Locate the cell with the specified text and output its (x, y) center coordinate. 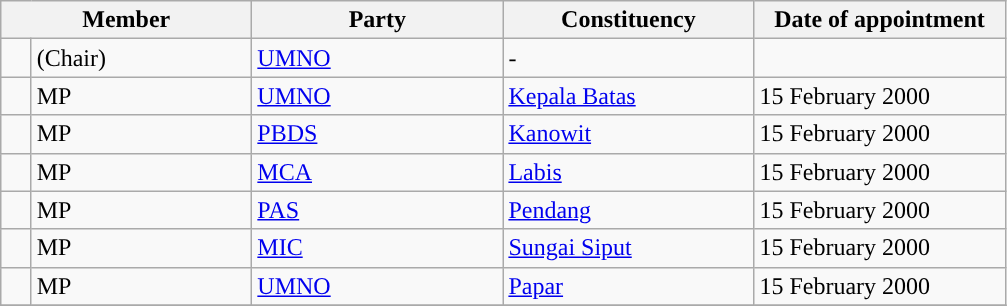
MIC (378, 248)
Labis (628, 172)
Member (126, 20)
Kanowit (628, 134)
PAS (378, 210)
Party (378, 20)
Kepala Batas (628, 96)
Sungai Siput (628, 248)
- (628, 58)
(Chair) (142, 58)
Constituency (628, 20)
Pendang (628, 210)
Date of appointment (880, 20)
PBDS (378, 134)
MCA (378, 172)
Papar (628, 286)
